Determine the (x, y) coordinate at the center of the cell enclosing the given text.  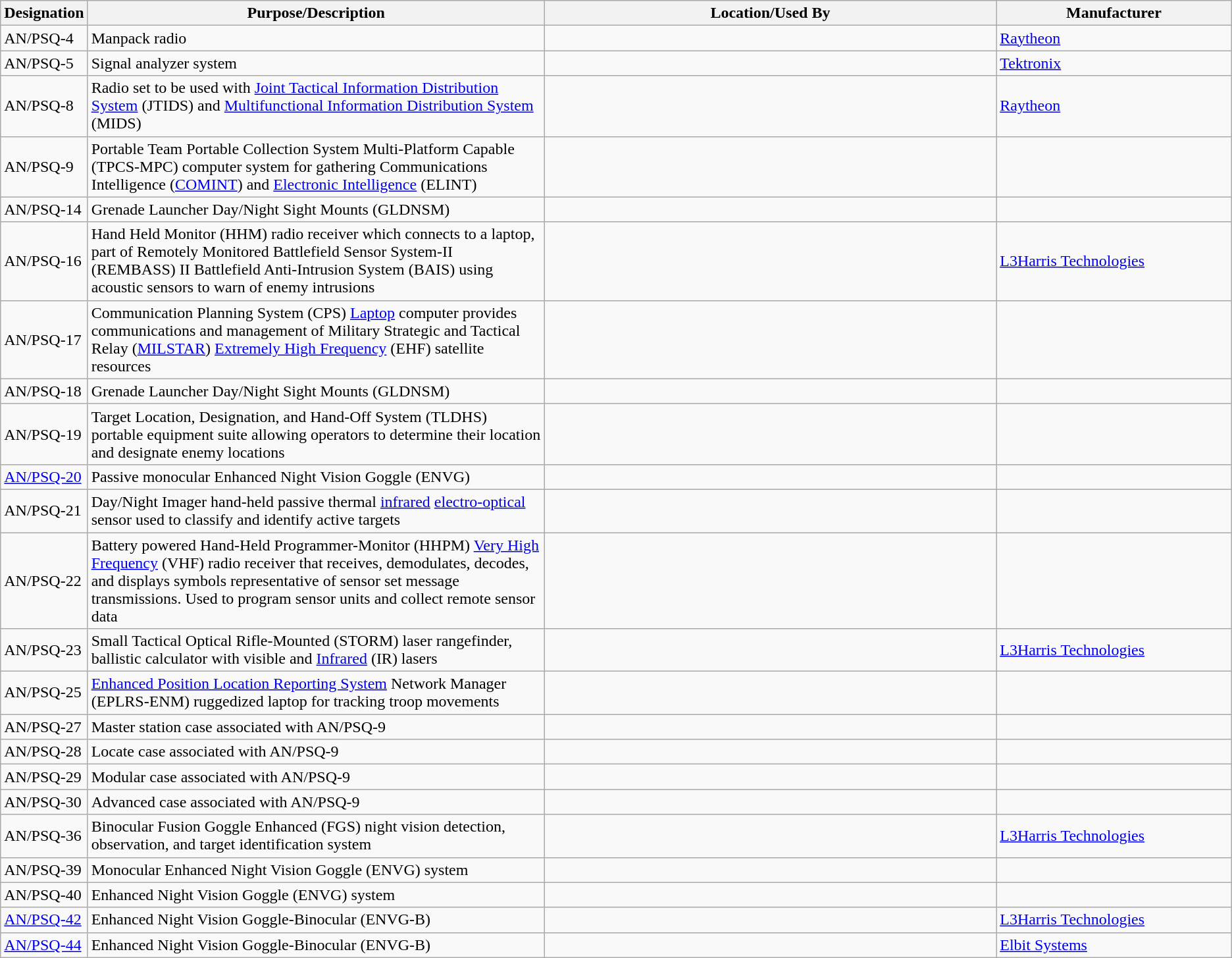
AN/PSQ-16 (44, 261)
Locate case associated with AN/PSQ-9 (316, 752)
AN/PSQ-5 (44, 63)
AN/PSQ-14 (44, 209)
Radio set to be used with Joint Tactical Information Distribution System (JTIDS) and Multifunctional Information Distribution System (MIDS) (316, 106)
AN/PSQ-29 (44, 777)
AN/PSQ-40 (44, 895)
AN/PSQ-23 (44, 651)
Day/Night Imager hand-held passive thermal infrared electro-optical sensor used to classify and identify active targets (316, 511)
Manpack radio (316, 38)
Manufacturer (1114, 13)
Enhanced Position Location Reporting System Network Manager (EPLRS-ENM) ruggedized laptop for tracking troop movements (316, 693)
AN/PSQ-30 (44, 802)
AN/PSQ-4 (44, 38)
AN/PSQ-36 (44, 836)
Master station case associated with AN/PSQ-9 (316, 727)
AN/PSQ-21 (44, 511)
AN/PSQ-8 (44, 106)
Passive monocular Enhanced Night Vision Goggle (ENVG) (316, 477)
Elbit Systems (1114, 945)
Purpose/Description (316, 13)
Location/Used By (770, 13)
AN/PSQ-44 (44, 945)
AN/PSQ-22 (44, 580)
AN/PSQ-39 (44, 870)
AN/PSQ-20 (44, 477)
AN/PSQ-28 (44, 752)
Modular case associated with AN/PSQ-9 (316, 777)
AN/PSQ-42 (44, 920)
AN/PSQ-25 (44, 693)
Tektronix (1114, 63)
Designation (44, 13)
Enhanced Night Vision Goggle (ENVG) system (316, 895)
Signal analyzer system (316, 63)
Small Tactical Optical Rifle-Mounted (STORM) laser rangefinder, ballistic calculator with visible and Infrared (IR) lasers (316, 651)
Advanced case associated with AN/PSQ-9 (316, 802)
AN/PSQ-19 (44, 434)
Binocular Fusion Goggle Enhanced (FGS) night vision detection, observation, and target identification system (316, 836)
AN/PSQ-17 (44, 340)
AN/PSQ-27 (44, 727)
Monocular Enhanced Night Vision Goggle (ENVG) system (316, 870)
AN/PSQ-9 (44, 167)
AN/PSQ-18 (44, 391)
